Provide the (X, Y) coordinate of the cell's center where the given text is located.  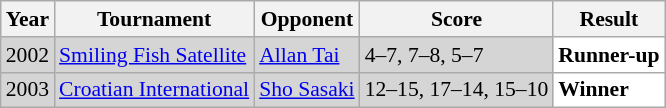
2003 (28, 90)
12–15, 17–14, 15–10 (457, 90)
Sho Sasaki (306, 90)
Allan Tai (306, 55)
Smiling Fish Satellite (154, 55)
Year (28, 19)
Croatian International (154, 90)
Score (457, 19)
4–7, 7–8, 5–7 (457, 55)
Winner (608, 90)
2002 (28, 55)
Result (608, 19)
Tournament (154, 19)
Runner-up (608, 55)
Opponent (306, 19)
